Capture the cell that displays the provided text and extract its [x, y] central coordinate. 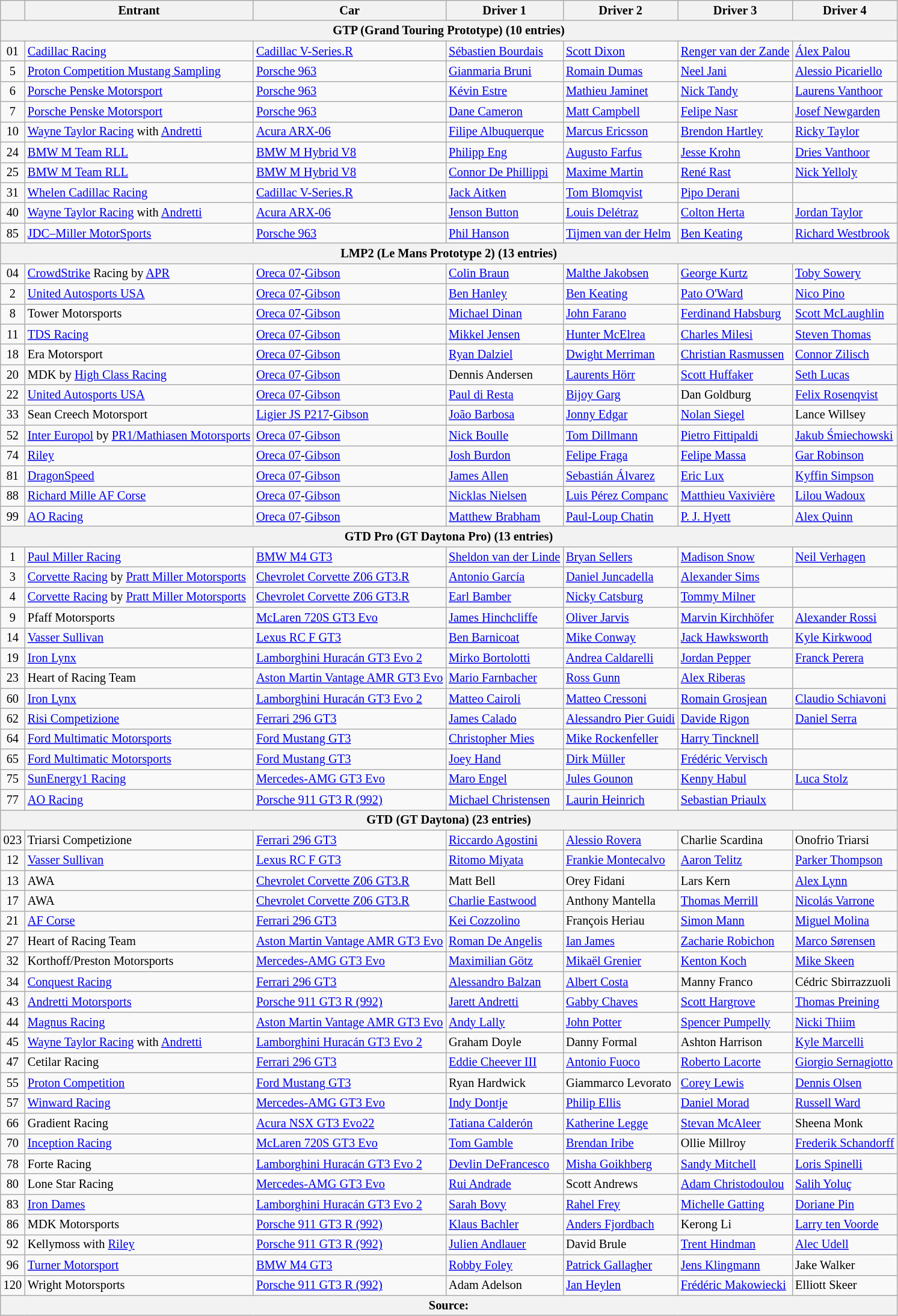
11 [13, 334]
Sean Creech Motorsport [139, 415]
Conquest Racing [139, 982]
TDS Racing [139, 334]
Connor Zilisch [844, 354]
Iron Dames [139, 1204]
Source: [449, 1305]
Jens Klingmann [735, 1265]
Daniel Morad [735, 1103]
Pietro Fittipaldi [735, 435]
Daniel Serra [844, 718]
Christopher Mies [504, 739]
Era Motorsport [139, 354]
LMP2 (Le Mans Prototype 2) (13 entries) [449, 253]
Kenton Koch [735, 961]
Magnus Racing [139, 1022]
Ryan Hardwick [504, 1083]
Simon Mann [735, 921]
Seth Lucas [844, 375]
Adam Adelson [504, 1285]
Spencer Pumpelly [735, 1022]
Albert Costa [621, 982]
65 [13, 759]
Forte Racing [139, 1164]
Thomas Merrill [735, 901]
Jack Hawksworth [735, 638]
Miguel Molina [844, 921]
Mikkel Jensen [504, 334]
Entrant [139, 10]
22 [13, 395]
Nicklas Nielsen [504, 496]
Ashton Harrison [735, 1042]
Dan Goldburg [735, 395]
Jules Gounon [621, 779]
Inception Racing [139, 1143]
Gianmaria Bruni [504, 71]
Jack Aitken [504, 192]
GTD (GT Daytona) (23 entries) [449, 820]
Richard Westbrook [844, 233]
SunEnergy1 Racing [139, 779]
Trent Hindman [735, 1244]
Elliott Skeer [844, 1285]
Ian James [621, 941]
Marvin Kirchhöfer [735, 617]
Sarah Bovy [504, 1204]
Car [349, 10]
Madison Snow [735, 557]
Russell Ward [844, 1103]
13 [13, 881]
4 [13, 597]
Maxime Martin [621, 173]
74 [13, 456]
Indy Dontje [504, 1103]
Sheena Monk [844, 1123]
62 [13, 718]
Eric Lux [735, 476]
Roberto Lacorte [735, 1062]
Filipe Albuquerque [504, 132]
Devlin DeFrancesco [504, 1164]
Roman De Angelis [504, 941]
Mario Farnbacher [504, 678]
Ben Hanley [504, 294]
Charlie Eastwood [504, 901]
Bryan Sellers [621, 557]
01 [13, 51]
Loris Spinelli [844, 1164]
Phil Hanson [504, 233]
Klaus Bachler [504, 1225]
60 [13, 699]
Matteo Cairoli [504, 699]
Scott Andrews [621, 1184]
James Calado [504, 718]
Josh Burdon [504, 456]
Proton Competition [139, 1083]
Michael Dinan [504, 314]
86 [13, 1225]
Jenson Button [504, 213]
Felix Rosenqvist [844, 395]
Matthew Brabham [504, 516]
23 [13, 678]
Mathieu Jaminet [621, 91]
Claudio Schiavoni [844, 699]
Frédéric Makowiecki [735, 1285]
Colton Herta [735, 213]
Gar Robinson [844, 456]
Gabby Chaves [621, 1002]
Alessio Picariello [844, 71]
Alessio Rovera [621, 840]
Nick Tandy [735, 91]
Katherine Legge [621, 1123]
Mike Conway [621, 638]
40 [13, 213]
Kyle Marcelli [844, 1042]
Korthoff/Preston Motorsports [139, 961]
Kenny Habul [735, 779]
92 [13, 1244]
Paul di Resta [504, 395]
43 [13, 1002]
75 [13, 779]
Franck Perera [844, 658]
Louis Delétraz [621, 213]
9 [13, 617]
Scott Dixon [621, 51]
Antonio García [504, 577]
AF Corse [139, 921]
Matt Campbell [621, 112]
Nicky Catsburg [621, 597]
7 [13, 112]
Josef Newgarden [844, 112]
Neel Jani [735, 71]
James Allen [504, 476]
Ryan Dalziel [504, 354]
Matteo Cressoni [621, 699]
Acura NSX GT3 Evo22 [349, 1123]
CrowdStrike Racing by APR [139, 274]
Salih Yoluç [844, 1184]
Marco Sørensen [844, 941]
Turner Motorsport [139, 1265]
Álex Palou [844, 51]
Driver 2 [621, 10]
Mirko Bortolotti [504, 658]
Inter Europol by PR1/Mathiasen Motorsports [139, 435]
Augusto Farfus [621, 152]
83 [13, 1204]
Nicki Thiim [844, 1022]
Michelle Gatting [735, 1204]
1 [13, 557]
Julien Andlauer [504, 1244]
Jordan Pepper [735, 658]
52 [13, 435]
Graham Doyle [504, 1042]
Wright Motorsports [139, 1285]
Orey Fidani [621, 881]
34 [13, 982]
Pato O'Ward [735, 294]
33 [13, 415]
Sheldon van der Linde [504, 557]
Cédric Sbirrazzuoli [844, 982]
Brendon Hartley [735, 132]
Andretti Motorsports [139, 1002]
Driver 3 [735, 10]
Rahel Frey [621, 1204]
Tom Gamble [504, 1143]
Parker Thompson [844, 860]
Onofrio Triarsi [844, 840]
Andrea Caldarelli [621, 658]
Danny Formal [621, 1042]
31 [13, 192]
Joey Hand [504, 759]
Jan Heylen [621, 1285]
Lone Star Racing [139, 1184]
Risi Competizione [139, 718]
Christian Rasmussen [735, 354]
21 [13, 921]
24 [13, 152]
Tommy Milner [735, 597]
Ben Barnicoat [504, 638]
François Heriau [621, 921]
Paul Miller Racing [139, 557]
18 [13, 354]
Matthieu Vaxivière [735, 496]
Cetilar Racing [139, 1062]
Frankie Montecalvo [621, 860]
47 [13, 1062]
Kei Cozzolino [504, 921]
Giammarco Levorato [621, 1083]
Dirk Müller [621, 759]
Proton Competition Mustang Sampling [139, 71]
6 [13, 91]
Dries Vanthoor [844, 152]
Ollie Millroy [735, 1143]
Sebastián Álvarez [621, 476]
Marcus Ericsson [621, 132]
Hunter McElrea [621, 334]
64 [13, 739]
20 [13, 375]
P. J. Hyett [735, 516]
Mike Skeen [844, 961]
Paul-Loup Chatin [621, 516]
Dennis Andersen [504, 375]
DragonSpeed [139, 476]
Jesse Krohn [735, 152]
Scott Hargrove [735, 1002]
8 [13, 314]
Colin Braun [504, 274]
Misha Goikhberg [621, 1164]
Alexander Sims [735, 577]
57 [13, 1103]
Corey Lewis [735, 1083]
Tatiana Calderón [504, 1123]
JDC–Miller MotorSports [139, 233]
77 [13, 800]
Tower Motorsports [139, 314]
Felipe Fraga [621, 456]
Frédéric Vervisch [735, 759]
Alessandro Pier Guidi [621, 718]
Felipe Nasr [735, 112]
Aaron Telitz [735, 860]
Giorgio Sernagiotto [844, 1062]
Kévin Estre [504, 91]
Kyffin Simpson [844, 476]
Adam Christodoulou [735, 1184]
Manny Franco [735, 982]
Lance Willsey [844, 415]
Driver 4 [844, 10]
10 [13, 132]
Alessandro Balzan [504, 982]
Larry ten Voorde [844, 1225]
Ferdinand Habsburg [735, 314]
Neil Verhagen [844, 557]
Mikaël Grenier [621, 961]
70 [13, 1143]
Lilou Wadoux [844, 496]
Anders Fjordbach [621, 1225]
Pipo Derani [735, 192]
Renger van der Zande [735, 51]
Lars Kern [735, 881]
GTD Pro (GT Daytona Pro) (13 entries) [449, 536]
James Hinchcliffe [504, 617]
5 [13, 71]
David Brule [621, 1244]
Alec Udell [844, 1244]
Charles Milesi [735, 334]
19 [13, 658]
85 [13, 233]
Alexander Rossi [844, 617]
Richard Mille AF Corse [139, 496]
80 [13, 1184]
Toby Sowery [844, 274]
44 [13, 1022]
Nico Pino [844, 294]
Tom Blomqvist [621, 192]
Tom Dillmann [621, 435]
12 [13, 860]
Driver 1 [504, 10]
MDK by High Class Racing [139, 375]
Nick Yelloly [844, 173]
Stevan McAleer [735, 1123]
João Barbosa [504, 415]
Jordan Taylor [844, 213]
MDK Motorsports [139, 1225]
Kyle Kirkwood [844, 638]
Laurents Hörr [621, 375]
Jakub Śmiechowski [844, 435]
Daniel Juncadella [621, 577]
Felipe Massa [735, 456]
John Farano [621, 314]
Romain Dumas [621, 71]
Maro Engel [504, 779]
17 [13, 901]
Ritomo Miyata [504, 860]
René Rast [735, 173]
Harry Tincknell [735, 739]
Ricky Taylor [844, 132]
2 [13, 294]
Nicolás Varrone [844, 901]
Alex Quinn [844, 516]
Nolan Siegel [735, 415]
Dwight Merriman [621, 354]
120 [13, 1285]
John Potter [621, 1022]
Earl Bamber [504, 597]
Philipp Eng [504, 152]
Dane Cameron [504, 112]
Bijoy Garg [621, 395]
George Kurtz [735, 274]
Scott Huffaker [735, 375]
Andy Lally [504, 1022]
Kellymoss with Riley [139, 1244]
023 [13, 840]
81 [13, 476]
88 [13, 496]
Ligier JS P217-Gibson [349, 415]
3 [13, 577]
55 [13, 1083]
Sébastien Bourdais [504, 51]
Jarett Andretti [504, 1002]
Oliver Jarvis [621, 617]
99 [13, 516]
Riley [139, 456]
Zacharie Robichon [735, 941]
Romain Grosjean [735, 699]
Jake Walker [844, 1265]
Patrick Gallagher [621, 1265]
Nick Boulle [504, 435]
Eddie Cheever III [504, 1062]
Brendan Iribe [621, 1143]
96 [13, 1265]
Tijmen van der Helm [621, 233]
27 [13, 941]
Alex Lynn [844, 881]
Mike Rockenfeller [621, 739]
Laurens Vanthoor [844, 91]
Cadillac Racing [139, 51]
Philip Ellis [621, 1103]
Connor De Phillippi [504, 173]
Doriane Pin [844, 1204]
Sandy Mitchell [735, 1164]
Sebastian Priaulx [735, 800]
Riccardo Agostini [504, 840]
Anthony Mantella [621, 901]
Maximilian Götz [504, 961]
Whelen Cadillac Racing [139, 192]
Frederik Schandorff [844, 1143]
Charlie Scardina [735, 840]
45 [13, 1042]
GTP (Grand Touring Prototype) (10 entries) [449, 31]
Gradient Racing [139, 1123]
04 [13, 274]
Pfaff Motorsports [139, 617]
Laurin Heinrich [621, 800]
Alex Riberas [735, 678]
Michael Christensen [504, 800]
Antonio Fuoco [621, 1062]
Matt Bell [504, 881]
14 [13, 638]
Rui Andrade [504, 1184]
Scott McLaughlin [844, 314]
Ross Gunn [621, 678]
Malthe Jakobsen [621, 274]
66 [13, 1123]
Thomas Preining [844, 1002]
32 [13, 961]
Luca Stolz [844, 779]
Steven Thomas [844, 334]
78 [13, 1164]
25 [13, 173]
Jonny Edgar [621, 415]
Davide Rigon [735, 718]
Dennis Olsen [844, 1083]
Robby Foley [504, 1265]
Triarsi Competizione [139, 840]
Kerong Li [735, 1225]
Winward Racing [139, 1103]
Luis Pérez Companc [621, 496]
